Locate the cell with the specified text and output its (x, y) center coordinate. 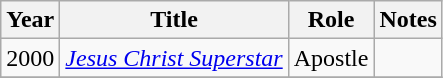
Notes (408, 20)
Role (331, 20)
Apostle (331, 58)
Title (174, 20)
Jesus Christ Superstar (174, 58)
2000 (30, 58)
Year (30, 20)
